Determine the [X, Y] coordinate at the center of the cell enclosing the given text.  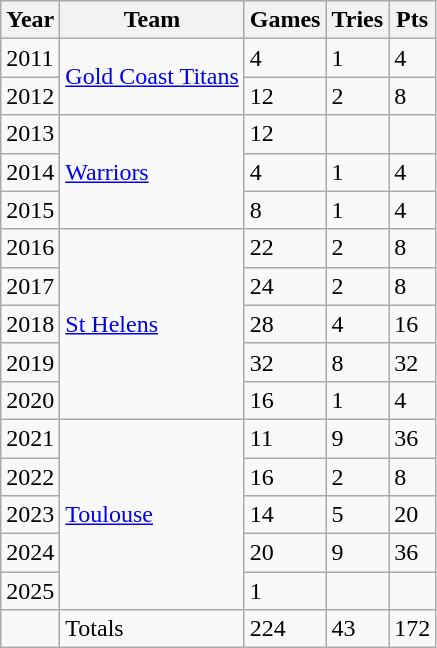
Gold Coast Titans [152, 77]
2024 [30, 553]
Totals [152, 629]
2013 [30, 134]
22 [285, 248]
172 [412, 629]
11 [285, 438]
2011 [30, 58]
2025 [30, 591]
2021 [30, 438]
2023 [30, 515]
Team [152, 20]
14 [285, 515]
Pts [412, 20]
2016 [30, 248]
43 [358, 629]
24 [285, 286]
2018 [30, 324]
2012 [30, 96]
2015 [30, 210]
2022 [30, 477]
Toulouse [152, 514]
Tries [358, 20]
Warriors [152, 172]
2019 [30, 362]
St Helens [152, 324]
5 [358, 515]
224 [285, 629]
2017 [30, 286]
Games [285, 20]
Year [30, 20]
2014 [30, 172]
2020 [30, 400]
28 [285, 324]
